Provide the (x, y) coordinate of the cell's center where the given text is located.  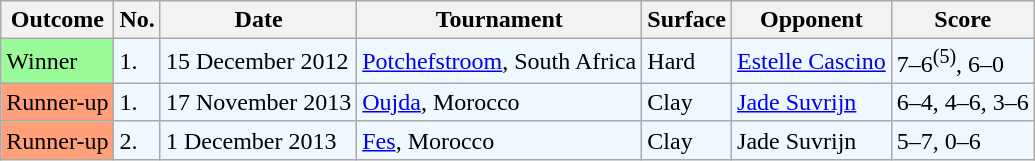
Outcome (58, 20)
Date (258, 20)
Winner (58, 62)
Oujda, Morocco (500, 102)
17 November 2013 (258, 102)
Score (962, 20)
Hard (687, 62)
Surface (687, 20)
6–4, 4–6, 3–6 (962, 102)
2. (137, 140)
No. (137, 20)
1 December 2013 (258, 140)
Opponent (812, 20)
Potchefstroom, South Africa (500, 62)
Estelle Cascino (812, 62)
7–6(5), 6–0 (962, 62)
Fes, Morocco (500, 140)
Tournament (500, 20)
5–7, 0–6 (962, 140)
15 December 2012 (258, 62)
